Pinpoint the cell where the given text exists, returning its [X, Y] midpoint coordinate. 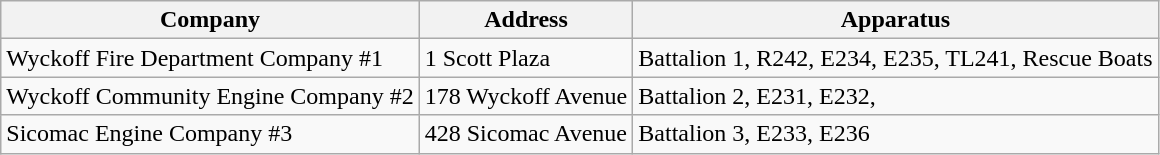
Battalion 3, E233, E236 [896, 134]
Battalion 1, R242, E234, E235, TL241, Rescue Boats [896, 58]
178 Wyckoff Avenue [526, 96]
428 Sicomac Avenue [526, 134]
Address [526, 20]
Company [210, 20]
Apparatus [896, 20]
Wyckoff Community Engine Company #2 [210, 96]
1 Scott Plaza [526, 58]
Wyckoff Fire Department Company #1 [210, 58]
Battalion 2, E231, E232, [896, 96]
Sicomac Engine Company #3 [210, 134]
